Return (x, y) of the center of cell containing provided text 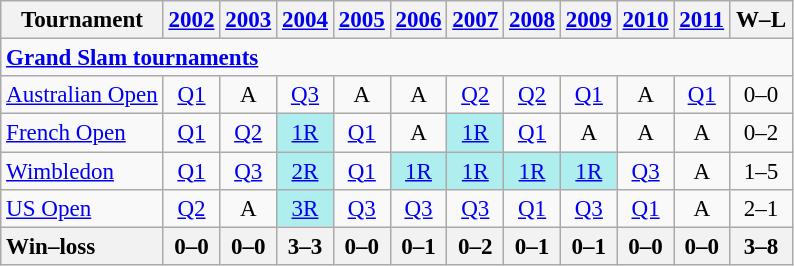
Tournament (82, 20)
3–8 (760, 246)
Australian Open (82, 95)
Grand Slam tournaments (397, 58)
2009 (588, 20)
Wimbledon (82, 171)
2006 (418, 20)
2003 (248, 20)
2008 (532, 20)
US Open (82, 209)
2007 (476, 20)
2005 (362, 20)
1–5 (760, 171)
3R (306, 209)
Win–loss (82, 246)
3–3 (306, 246)
2004 (306, 20)
2002 (192, 20)
W–L (760, 20)
2011 (702, 20)
2R (306, 171)
2–1 (760, 209)
2010 (646, 20)
French Open (82, 133)
